Capture the cell that displays the provided text and extract its [X, Y] central coordinate. 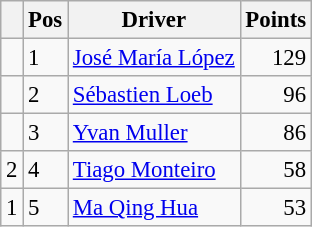
Tiago Monteiro [154, 170]
Yvan Muller [154, 133]
129 [276, 58]
4 [46, 170]
Pos [46, 20]
58 [276, 170]
3 [46, 133]
José María López [154, 58]
5 [46, 208]
Points [276, 20]
Sébastien Loeb [154, 95]
Ma Qing Hua [154, 208]
Driver [154, 20]
53 [276, 208]
96 [276, 95]
86 [276, 133]
